Capture the cell that displays the provided text and extract its [X, Y] central coordinate. 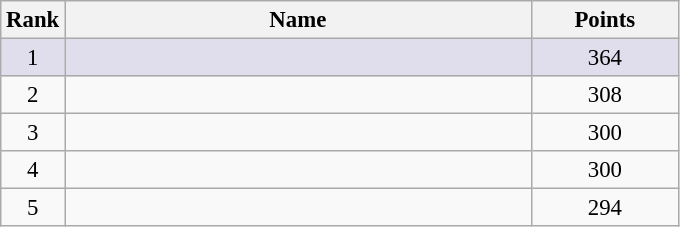
5 [33, 208]
1 [33, 58]
Rank [33, 20]
Name [298, 20]
364 [604, 58]
308 [604, 95]
Points [604, 20]
2 [33, 95]
294 [604, 208]
3 [33, 133]
4 [33, 170]
